Extract the (X, Y) coordinate from the center of the cell holding the provided text.  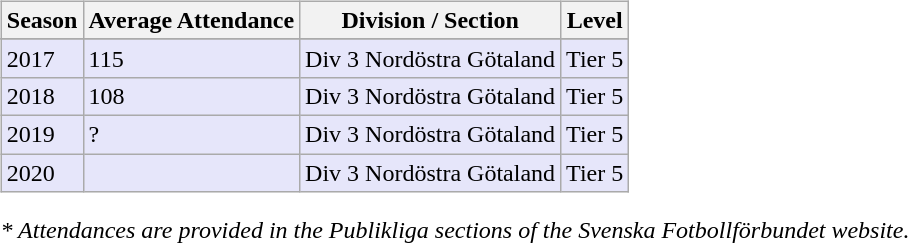
2020 (42, 173)
? (192, 134)
2018 (42, 96)
Season (42, 20)
108 (192, 96)
Average Attendance (192, 20)
Division / Section (430, 20)
115 (192, 58)
Level (595, 20)
2019 (42, 134)
2017 (42, 58)
